Return the [x, y] coordinate for the center point of the cell that contains the specified text.  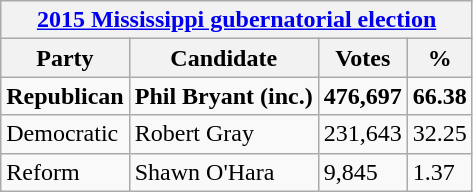
Candidate [224, 58]
32.25 [440, 134]
1.37 [440, 172]
% [440, 58]
Reform [65, 172]
Democratic [65, 134]
Votes [362, 58]
Republican [65, 96]
Robert Gray [224, 134]
Phil Bryant (inc.) [224, 96]
9,845 [362, 172]
Party [65, 58]
476,697 [362, 96]
66.38 [440, 96]
231,643 [362, 134]
2015 Mississippi gubernatorial election [237, 20]
Shawn O'Hara [224, 172]
